Locate the cell with the specified text and output its [X, Y] center coordinate. 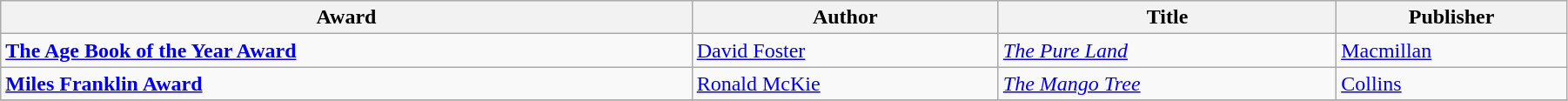
Ronald McKie [845, 84]
Award [346, 17]
Collins [1451, 84]
Miles Franklin Award [346, 84]
David Foster [845, 50]
The Age Book of the Year Award [346, 50]
Macmillan [1451, 50]
Title [1167, 17]
Publisher [1451, 17]
Author [845, 17]
The Pure Land [1167, 50]
The Mango Tree [1167, 84]
